Find where the given text appears and provide that cell's center as [X, Y] coordinate. 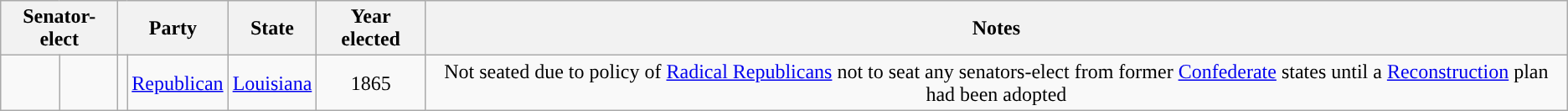
Republican [178, 82]
Notes [996, 29]
State [272, 29]
Party [173, 29]
1865 [371, 82]
Louisiana [272, 82]
Year elected [371, 29]
Senator-elect [59, 29]
